For the text-containing cell, return its midpoint in (x, y) coordinate format. 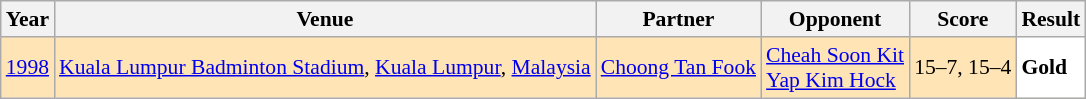
Score (962, 19)
Kuala Lumpur Badminton Stadium, Kuala Lumpur, Malaysia (325, 68)
1998 (28, 68)
Partner (678, 19)
Venue (325, 19)
Choong Tan Fook (678, 68)
Opponent (835, 19)
Cheah Soon Kit Yap Kim Hock (835, 68)
Year (28, 19)
Gold (1050, 68)
15–7, 15–4 (962, 68)
Result (1050, 19)
